Detect which cell encompasses the target text, then output its [x, y] center coordinate. 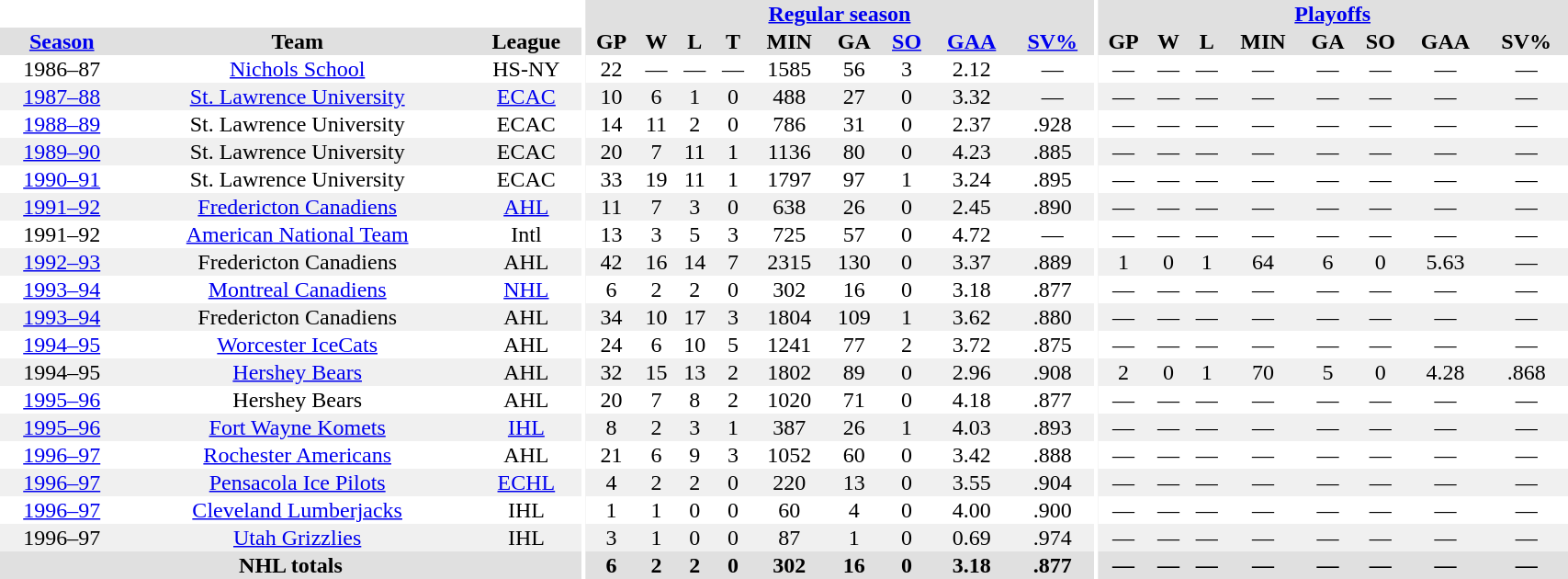
22 [612, 69]
1241 [790, 345]
4.00 [972, 510]
57 [854, 234]
Rochester Americans [297, 455]
725 [790, 234]
4.18 [972, 400]
.875 [1053, 345]
3.55 [972, 482]
Playoffs [1332, 14]
2.12 [972, 69]
387 [790, 427]
1136 [790, 152]
ECHL [526, 482]
2.45 [972, 207]
Montreal Canadiens [297, 289]
1986–87 [62, 69]
Regular season [840, 14]
1804 [790, 317]
.908 [1053, 372]
87 [790, 538]
3.72 [972, 345]
3.37 [972, 262]
64 [1264, 262]
9 [694, 455]
Worcester IceCats [297, 345]
42 [612, 262]
97 [854, 179]
220 [790, 482]
71 [854, 400]
HS-NY [526, 69]
1020 [790, 400]
0.69 [972, 538]
Utah Grizzlies [297, 538]
33 [612, 179]
4.72 [972, 234]
3.24 [972, 179]
1797 [790, 179]
1988–89 [62, 124]
638 [790, 207]
.868 [1527, 372]
1990–91 [62, 179]
T [733, 41]
American National Team [297, 234]
1992–93 [62, 262]
130 [854, 262]
3.42 [972, 455]
34 [612, 317]
19 [657, 179]
4.03 [972, 427]
5.63 [1446, 262]
Cleveland Lumberjacks [297, 510]
109 [854, 317]
Fort Wayne Komets [297, 427]
89 [854, 372]
3.62 [972, 317]
15 [657, 372]
17 [694, 317]
.890 [1053, 207]
70 [1264, 372]
.889 [1053, 262]
NHL [526, 289]
77 [854, 345]
.900 [1053, 510]
.904 [1053, 482]
80 [854, 152]
Nichols School [297, 69]
.895 [1053, 179]
1585 [790, 69]
.888 [1053, 455]
Team [297, 41]
1989–90 [62, 152]
1802 [790, 372]
56 [854, 69]
.893 [1053, 427]
2.37 [972, 124]
786 [790, 124]
2.96 [972, 372]
.885 [1053, 152]
4.23 [972, 152]
1052 [790, 455]
3.32 [972, 96]
.974 [1053, 538]
2315 [790, 262]
27 [854, 96]
NHL totals [290, 565]
League [526, 41]
Season [62, 41]
32 [612, 372]
Intl [526, 234]
1987–88 [62, 96]
488 [790, 96]
4.28 [1446, 372]
.880 [1053, 317]
Pensacola Ice Pilots [297, 482]
.928 [1053, 124]
31 [854, 124]
24 [612, 345]
21 [612, 455]
